Output the (x, y) coordinate of the center of the cell containing the given text.  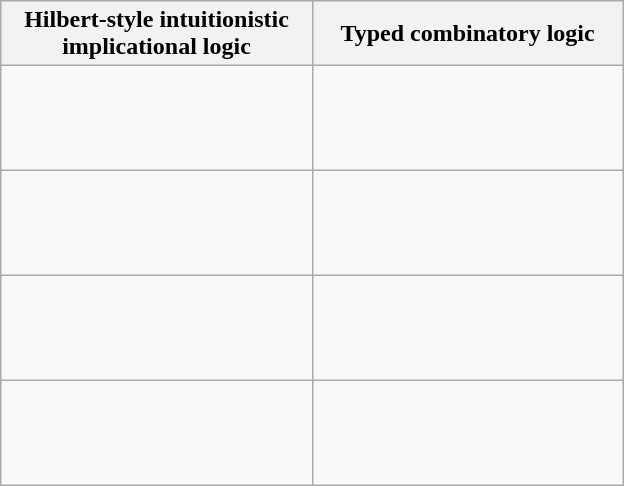
Typed combinatory logic (468, 34)
Hilbert-style intuitionistic implicational logic (156, 34)
